From the cell containing the given text, extract its center point as (x, y) coordinate. 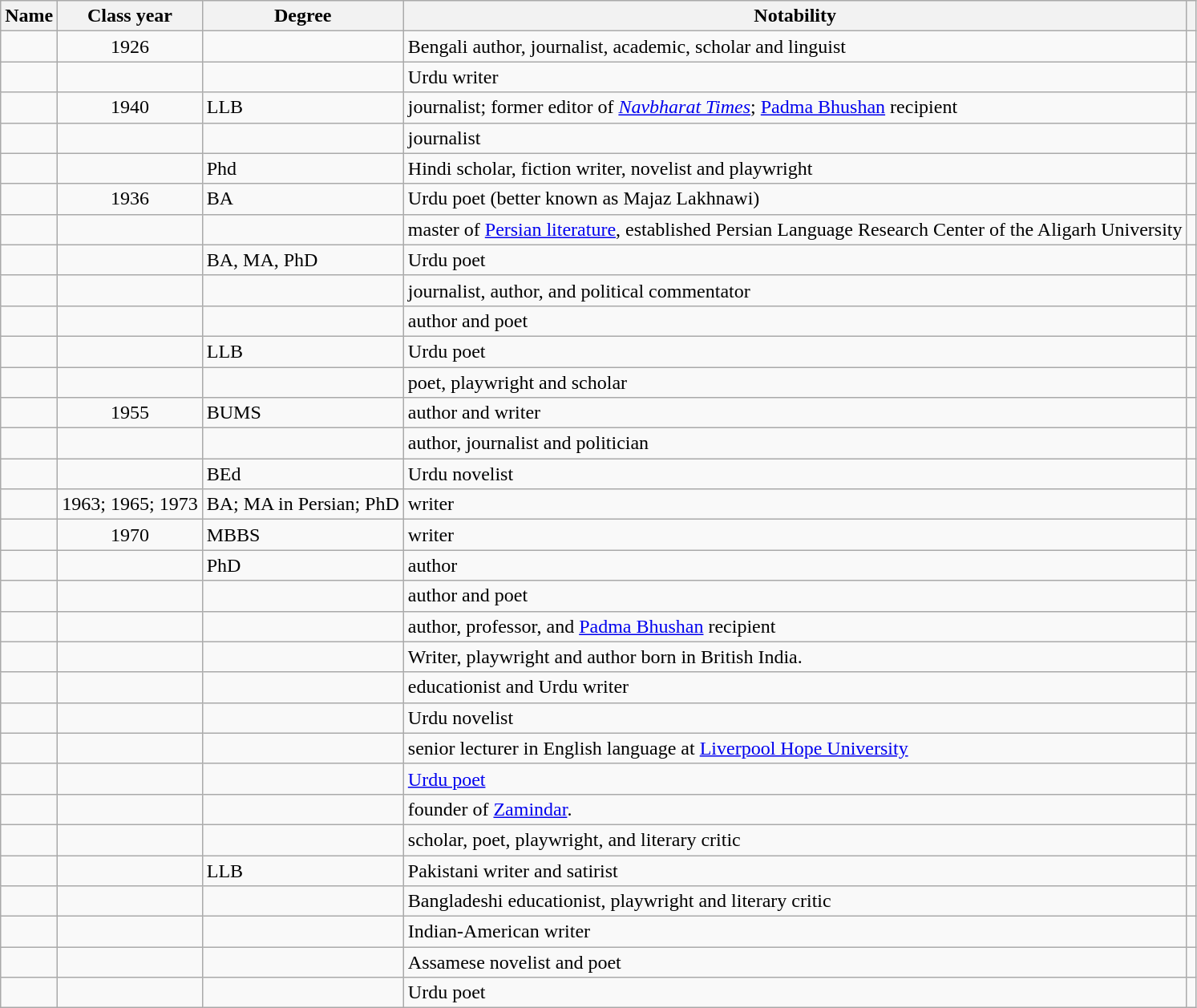
BA (303, 199)
senior lecturer in English language at Liverpool Hope University (795, 748)
1963; 1965; 1973 (130, 504)
founder of Zamindar. (795, 809)
Bengali author, journalist, academic, scholar and linguist (795, 47)
master of Persian literature, established Persian Language Research Center of the Aligarh University (795, 229)
Hindi scholar, fiction writer, novelist and playwright (795, 168)
1940 (130, 107)
Phd (303, 168)
educationist and Urdu writer (795, 687)
PhD (303, 565)
Class year (130, 16)
Writer, playwright and author born in British India. (795, 657)
author and writer (795, 413)
author (795, 565)
journalist, author, and political commentator (795, 290)
Urdu writer (795, 77)
journalist (795, 138)
BA, MA, PhD (303, 260)
poet, playwright and scholar (795, 383)
Bangladeshi educationist, playwright and literary critic (795, 901)
BEd (303, 474)
Assamese novelist and poet (795, 962)
scholar, poet, playwright, and literary critic (795, 840)
1936 (130, 199)
1926 (130, 47)
author, journalist and politician (795, 443)
BA; MA in Persian; PhD (303, 504)
Indian-American writer (795, 932)
MBBS (303, 535)
Pakistani writer and satirist (795, 870)
1970 (130, 535)
Notability (795, 16)
Urdu poet (better known as Majaz Lakhnawi) (795, 199)
journalist; former editor of Navbharat Times; Padma Bhushan recipient (795, 107)
Name (29, 16)
1955 (130, 413)
BUMS (303, 413)
author, professor, and Padma Bhushan recipient (795, 626)
Degree (303, 16)
